Identify which cell holds the provided text, then report its (X, Y) central coordinate. 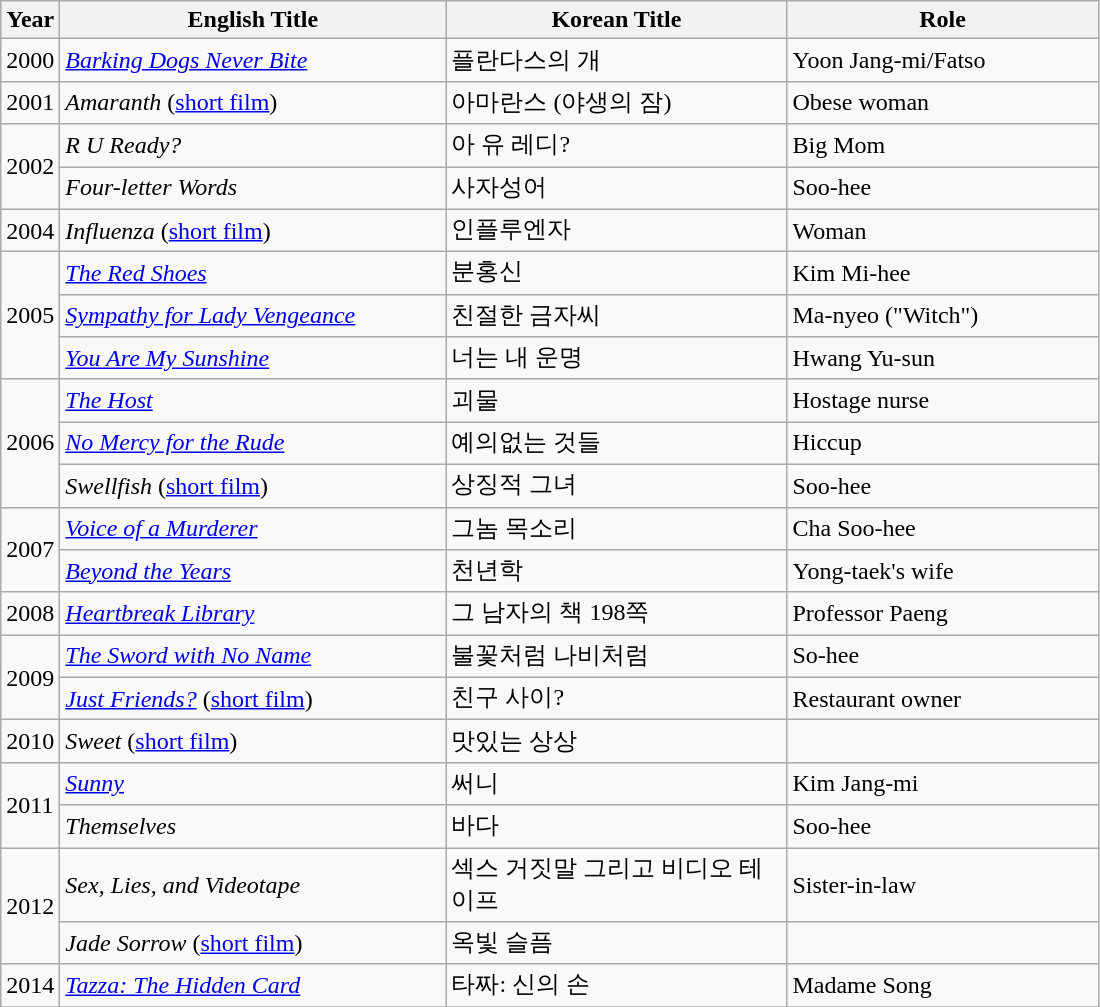
타짜: 신의 손 (616, 986)
Sunny (253, 784)
바다 (616, 826)
예의없는 것들 (616, 444)
친구 사이? (616, 698)
Sympathy for Lady Vengeance (253, 316)
그 남자의 책 198쪽 (616, 614)
Four-letter Words (253, 188)
2000 (30, 60)
Professor Paeng (942, 614)
Hwang Yu-sun (942, 358)
Role (942, 20)
Madame Song (942, 986)
아마란스 (야생의 잠) (616, 102)
No Mercy for the Rude (253, 444)
The Red Shoes (253, 274)
플란다스의 개 (616, 60)
Big Mom (942, 146)
Amaranth (short film) (253, 102)
So-hee (942, 656)
불꽃처럼 나비처럼 (616, 656)
Year (30, 20)
아 유 레디? (616, 146)
Restaurant owner (942, 698)
옥빛 슬픔 (616, 944)
2004 (30, 230)
사자성어 (616, 188)
너는 내 운명 (616, 358)
Yong-taek's wife (942, 572)
English Title (253, 20)
The Sword with No Name (253, 656)
Sister-in-law (942, 885)
그놈 목소리 (616, 528)
Barking Dogs Never Bite (253, 60)
Influenza (short film) (253, 230)
Beyond the Years (253, 572)
천년학 (616, 572)
You Are My Sunshine (253, 358)
인플루엔자 (616, 230)
Just Friends? (short film) (253, 698)
Swellfish (short film) (253, 486)
Themselves (253, 826)
Hiccup (942, 444)
2001 (30, 102)
R U Ready? (253, 146)
Yoon Jang-mi/Fatso (942, 60)
괴물 (616, 400)
The Host (253, 400)
2009 (30, 678)
써니 (616, 784)
2008 (30, 614)
2005 (30, 316)
Heartbreak Library (253, 614)
Voice of a Murderer (253, 528)
Korean Title (616, 20)
Kim Mi-hee (942, 274)
섹스 거짓말 그리고 비디오 테이프 (616, 885)
2010 (30, 742)
Sweet (short film) (253, 742)
2012 (30, 906)
2007 (30, 550)
2002 (30, 166)
상징적 그녀 (616, 486)
2014 (30, 986)
Woman (942, 230)
맛있는 상상 (616, 742)
Hostage nurse (942, 400)
Jade Sorrow (short film) (253, 944)
2006 (30, 443)
Kim Jang-mi (942, 784)
Cha Soo-hee (942, 528)
친절한 금자씨 (616, 316)
Obese woman (942, 102)
Sex, Lies, and Videotape (253, 885)
Tazza: The Hidden Card (253, 986)
Ma-nyeo ("Witch") (942, 316)
분홍신 (616, 274)
2011 (30, 804)
